Provide the [X, Y] coordinate of the cell's center where the given text is located.  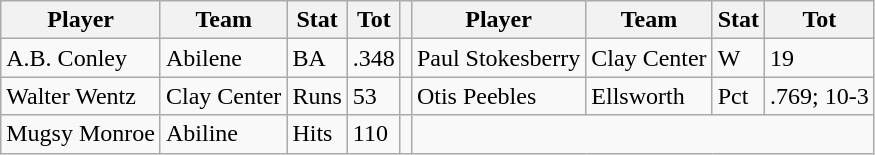
.769; 10-3 [820, 96]
110 [374, 134]
.348 [374, 58]
Mugsy Monroe [81, 134]
Abilene [223, 58]
Hits [317, 134]
Ellsworth [649, 96]
A.B. Conley [81, 58]
Abiline [223, 134]
Walter Wentz [81, 96]
19 [820, 58]
W [738, 58]
Runs [317, 96]
Paul Stokesberry [498, 58]
BA [317, 58]
53 [374, 96]
Otis Peebles [498, 96]
Pct [738, 96]
